Capture the cell that displays the provided text and extract its (x, y) central coordinate. 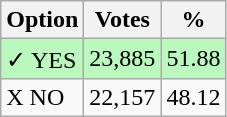
% (194, 20)
48.12 (194, 97)
51.88 (194, 59)
Votes (122, 20)
22,157 (122, 97)
23,885 (122, 59)
Option (42, 20)
✓ YES (42, 59)
X NO (42, 97)
